Extract the [X, Y] coordinate from the center of the cell holding the provided text.  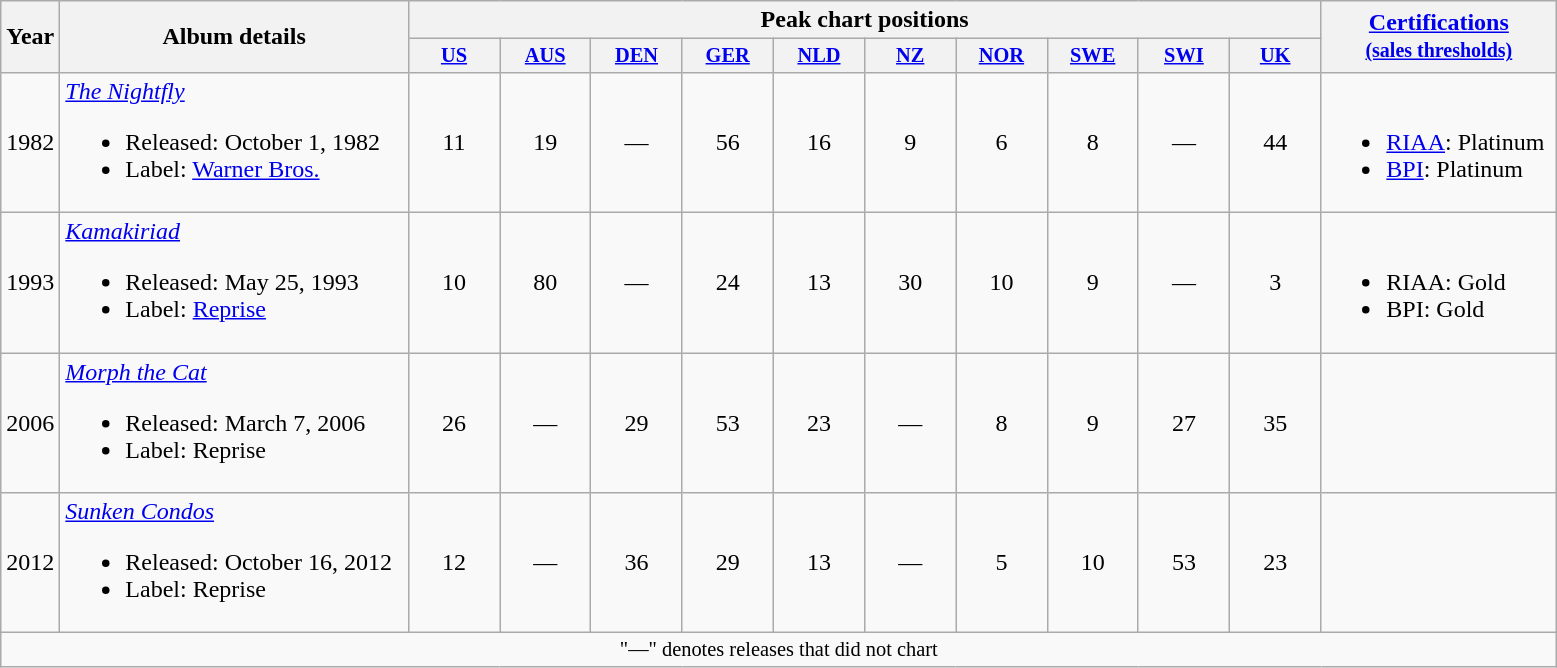
2012 [30, 563]
12 [454, 563]
80 [546, 283]
Album details [234, 37]
AUS [546, 56]
"—" denotes releases that did not chart [779, 650]
1993 [30, 283]
DEN [636, 56]
11 [454, 142]
Year [30, 37]
24 [728, 283]
30 [910, 283]
1982 [30, 142]
The NightflyReleased: October 1, 1982Label: Warner Bros. [234, 142]
Peak chart positions [864, 20]
NZ [910, 56]
56 [728, 142]
16 [818, 142]
19 [546, 142]
SWE [1092, 56]
NOR [1002, 56]
26 [454, 423]
27 [1184, 423]
GER [728, 56]
RIAA: GoldBPI: Gold [1439, 283]
36 [636, 563]
US [454, 56]
UK [1276, 56]
Morph the CatReleased: March 7, 2006Label: Reprise [234, 423]
6 [1002, 142]
35 [1276, 423]
5 [1002, 563]
RIAA: PlatinumBPI: Platinum [1439, 142]
NLD [818, 56]
2006 [30, 423]
KamakiriadReleased: May 25, 1993Label: Reprise [234, 283]
44 [1276, 142]
3 [1276, 283]
Sunken CondosReleased: October 16, 2012Label: Reprise [234, 563]
Certifications(sales thresholds) [1439, 37]
SWI [1184, 56]
